Identify which cell holds the provided text, then report its [X, Y] central coordinate. 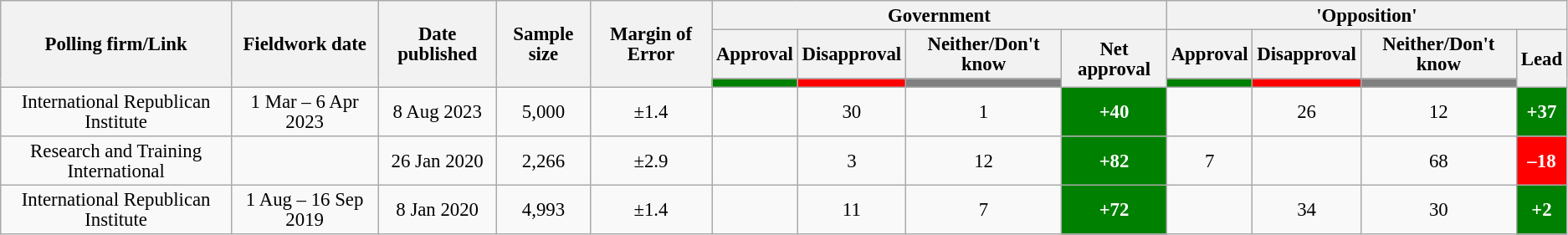
34 [1307, 211]
Margin of Error [651, 44]
1 [983, 112]
Sample size [544, 44]
±2.9 [651, 161]
2,266 [544, 161]
11 [852, 211]
68 [1438, 161]
Fieldwork date [305, 44]
26 Jan 2020 [438, 161]
+2 [1541, 211]
8 Aug 2023 [438, 112]
+40 [1115, 112]
3 [852, 161]
Date published [438, 44]
+37 [1541, 112]
Polling firm/Link [116, 44]
Net approval [1115, 59]
Research and Training International [116, 161]
8 Jan 2020 [438, 211]
Government [940, 15]
4,993 [544, 211]
1 Mar – 6 Apr 2023 [305, 112]
1 Aug – 16 Sep 2019 [305, 211]
26 [1307, 112]
–18 [1541, 161]
'Opposition' [1366, 15]
5,000 [544, 112]
+82 [1115, 161]
Lead [1541, 59]
+72 [1115, 211]
